From the cell containing the given text, extract its center point as (x, y) coordinate. 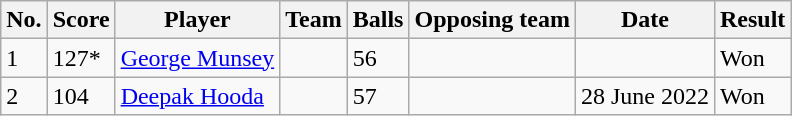
No. (24, 20)
28 June 2022 (644, 96)
George Munsey (198, 58)
Date (644, 20)
57 (378, 96)
1 (24, 58)
Player (198, 20)
127* (81, 58)
Opposing team (492, 20)
Deepak Hooda (198, 96)
104 (81, 96)
2 (24, 96)
56 (378, 58)
Team (314, 20)
Balls (378, 20)
Result (752, 20)
Score (81, 20)
